For the text-containing cell, return its midpoint in (X, Y) coordinate format. 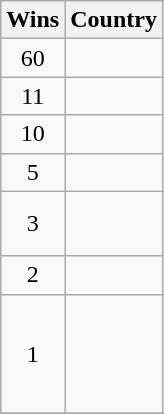
5 (33, 172)
Country (114, 20)
1 (33, 354)
11 (33, 96)
3 (33, 224)
Wins (33, 20)
10 (33, 134)
60 (33, 58)
2 (33, 275)
